Pinpoint the cell where the given text exists, returning its [X, Y] midpoint coordinate. 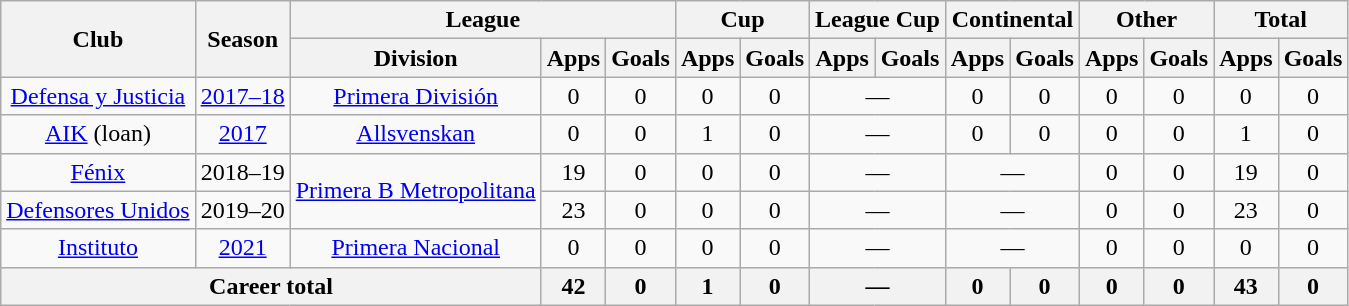
2017 [242, 134]
2019–20 [242, 210]
42 [573, 286]
AIK (loan) [98, 134]
Continental [1012, 20]
Other [1146, 20]
Season [242, 39]
Club [98, 39]
League Cup [878, 20]
Defensa y Justicia [98, 96]
Allsvenskan [416, 134]
43 [1246, 286]
Defensores Unidos [98, 210]
Total [1281, 20]
Career total [271, 286]
Primera División [416, 96]
2017–18 [242, 96]
Primera Nacional [416, 248]
League [482, 20]
Instituto [98, 248]
Cup [742, 20]
Fénix [98, 172]
2018–19 [242, 172]
Primera B Metropolitana [416, 191]
Division [416, 58]
2021 [242, 248]
